Return the [X, Y] coordinate for the center point of the cell that contains the specified text.  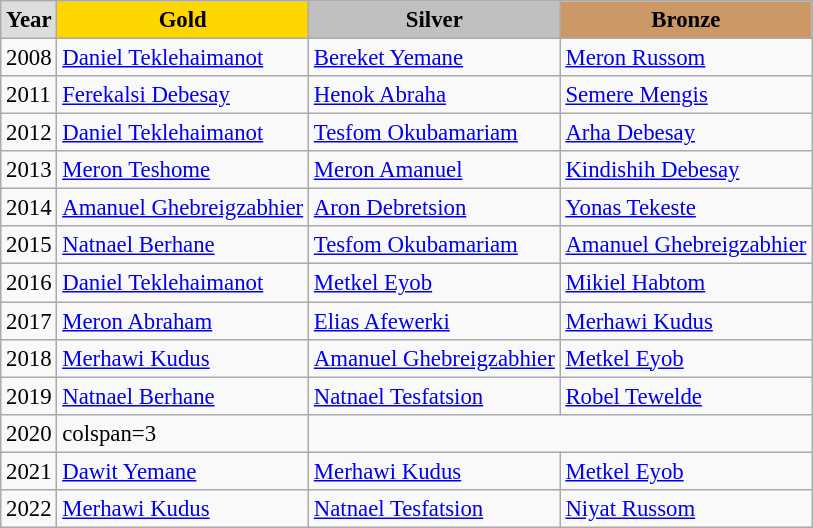
Arha Debesay [686, 133]
Mikiel Habtom [686, 283]
Silver [435, 20]
Gold [183, 20]
Meron Amanuel [435, 170]
Aron Debretsion [435, 208]
2012 [29, 133]
2021 [29, 471]
Elias Afewerki [435, 321]
Bronze [686, 20]
Robel Tewelde [686, 396]
colspan=3 [183, 433]
2016 [29, 283]
Meron Abraham [183, 321]
2014 [29, 208]
2018 [29, 358]
Dawit Yemane [183, 471]
2015 [29, 245]
2020 [29, 433]
2019 [29, 396]
2011 [29, 95]
Semere Mengis [686, 95]
Meron Teshome [183, 170]
Meron Russom [686, 58]
Ferekalsi Debesay [183, 95]
Kindishih Debesay [686, 170]
2017 [29, 321]
2008 [29, 58]
Bereket Yemane [435, 58]
Niyat Russom [686, 509]
Henok Abraha [435, 95]
Yonas Tekeste [686, 208]
Year [29, 20]
2022 [29, 509]
2013 [29, 170]
